Find where the given text appears and provide that cell's center as [x, y] coordinate. 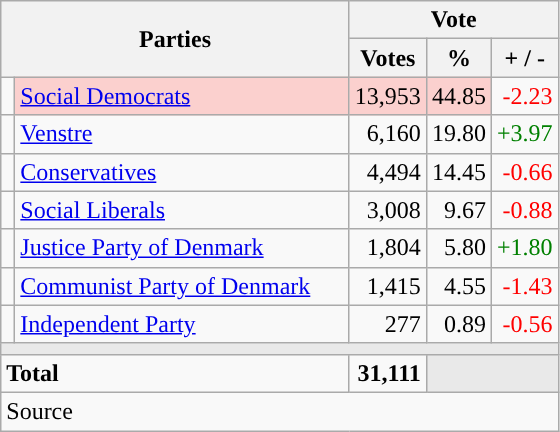
4.55 [458, 286]
Source [280, 411]
Venstre [182, 134]
6,160 [388, 134]
Communist Party of Denmark [182, 286]
-1.43 [524, 286]
Vote [454, 20]
+3.97 [524, 134]
-0.66 [524, 172]
Parties [176, 39]
-0.56 [524, 324]
1,804 [388, 248]
9.67 [458, 210]
44.85 [458, 96]
Conservatives [182, 172]
% [458, 58]
3,008 [388, 210]
Votes [388, 58]
-0.88 [524, 210]
Social Democrats [182, 96]
5.80 [458, 248]
Independent Party [182, 324]
19.80 [458, 134]
31,111 [388, 373]
13,953 [388, 96]
0.89 [458, 324]
14.45 [458, 172]
4,494 [388, 172]
-2.23 [524, 96]
Total [176, 373]
Justice Party of Denmark [182, 248]
1,415 [388, 286]
+1.80 [524, 248]
+ / - [524, 58]
Social Liberals [182, 210]
277 [388, 324]
